Pinpoint the cell where the given text exists, returning its (X, Y) midpoint coordinate. 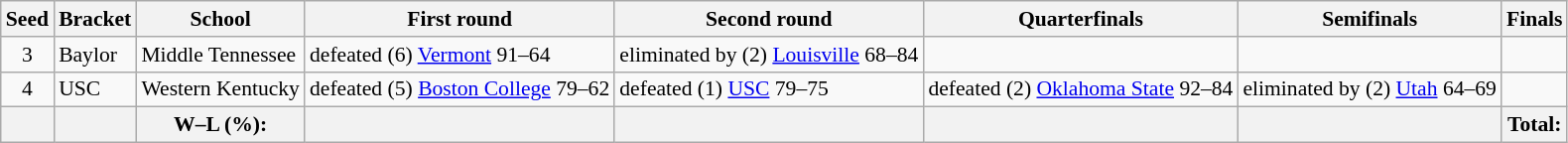
Western Kentucky (220, 89)
Semifinals (1370, 19)
defeated (5) Boston College 79–62 (459, 89)
School (220, 19)
Baylor (95, 55)
Bracket (95, 19)
Finals (1534, 19)
Quarterfinals (1080, 19)
USC (95, 89)
W–L (%): (220, 125)
defeated (1) USC 79–75 (768, 89)
First round (459, 19)
Second round (768, 19)
defeated (2) Oklahoma State 92–84 (1080, 89)
defeated (6) Vermont 91–64 (459, 55)
eliminated by (2) Utah 64–69 (1370, 89)
eliminated by (2) Louisville 68–84 (768, 55)
3 (28, 55)
Total: (1534, 125)
4 (28, 89)
Middle Tennessee (220, 55)
Seed (28, 19)
